From the cell containing the given text, extract its center point as (X, Y) coordinate. 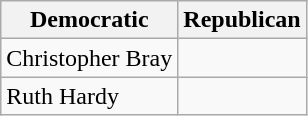
Republican (242, 20)
Christopher Bray (90, 58)
Ruth Hardy (90, 96)
Democratic (90, 20)
